Determine the [X, Y] coordinate at the center of the cell enclosing the given text.  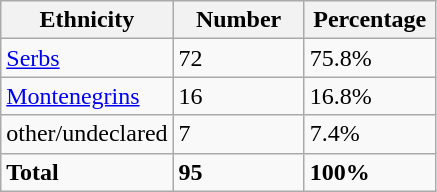
Number [238, 20]
Total [87, 172]
Montenegrins [87, 96]
Percentage [370, 20]
16.8% [370, 96]
7.4% [370, 134]
other/undeclared [87, 134]
72 [238, 58]
Serbs [87, 58]
Ethnicity [87, 20]
100% [370, 172]
75.8% [370, 58]
16 [238, 96]
7 [238, 134]
95 [238, 172]
